From the cell containing the given text, extract its center point as (x, y) coordinate. 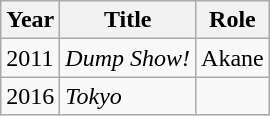
Dump Show! (128, 58)
Year (30, 20)
Role (233, 20)
Akane (233, 58)
Title (128, 20)
2011 (30, 58)
2016 (30, 96)
Tokyo (128, 96)
